Determine the (X, Y) coordinate at the center of the cell enclosing the given text.  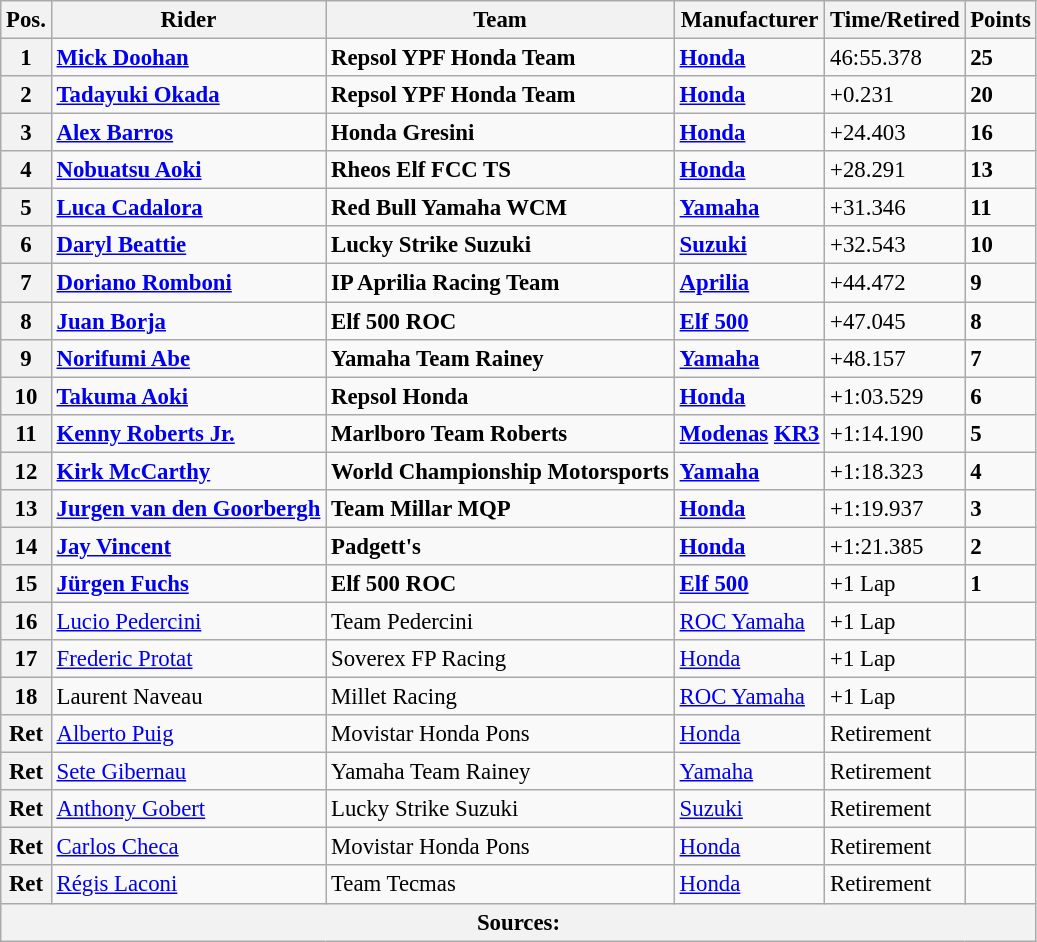
+1:03.529 (895, 396)
+1:14.190 (895, 433)
17 (26, 659)
Anthony Gobert (188, 809)
Alberto Puig (188, 734)
+1:19.937 (895, 509)
Doriano Romboni (188, 283)
Kenny Roberts Jr. (188, 433)
Modenas KR3 (749, 433)
Millet Racing (500, 697)
+28.291 (895, 170)
15 (26, 584)
Jurgen van den Goorbergh (188, 509)
18 (26, 697)
Laurent Naveau (188, 697)
14 (26, 546)
Rider (188, 20)
Team Tecmas (500, 885)
Carlos Checa (188, 847)
+24.403 (895, 133)
+47.045 (895, 321)
Frederic Protat (188, 659)
Kirk McCarthy (188, 471)
Red Bull Yamaha WCM (500, 208)
IP Aprilia Racing Team (500, 283)
Soverex FP Racing (500, 659)
Tadayuki Okada (188, 95)
Rheos Elf FCC TS (500, 170)
+1:18.323 (895, 471)
Padgett's (500, 546)
+1:21.385 (895, 546)
12 (26, 471)
Lucio Pedercini (188, 621)
Jay Vincent (188, 546)
Takuma Aoki (188, 396)
Daryl Beattie (188, 245)
Aprilia (749, 283)
46:55.378 (895, 58)
Norifumi Abe (188, 358)
+31.346 (895, 208)
Points (1000, 20)
Marlboro Team Roberts (500, 433)
Luca Cadalora (188, 208)
25 (1000, 58)
Team Millar MQP (500, 509)
Team (500, 20)
Sources: (518, 922)
Pos. (26, 20)
Mick Doohan (188, 58)
Jürgen Fuchs (188, 584)
Juan Borja (188, 321)
+44.472 (895, 283)
Régis Laconi (188, 885)
+48.157 (895, 358)
20 (1000, 95)
Honda Gresini (500, 133)
World Championship Motorsports (500, 471)
Manufacturer (749, 20)
Sete Gibernau (188, 772)
Repsol Honda (500, 396)
Nobuatsu Aoki (188, 170)
Time/Retired (895, 20)
Team Pedercini (500, 621)
+32.543 (895, 245)
Alex Barros (188, 133)
+0.231 (895, 95)
